Identify which cell holds the provided text, then report its [X, Y] central coordinate. 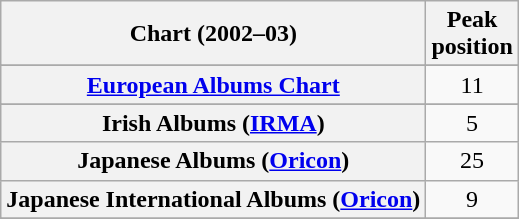
Japanese International Albums (Oricon) [214, 199]
11 [472, 85]
Chart (2002–03) [214, 34]
European Albums Chart [214, 85]
Japanese Albums (Oricon) [214, 161]
25 [472, 161]
5 [472, 123]
9 [472, 199]
Peakposition [472, 34]
Irish Albums (IRMA) [214, 123]
